Scan for the cell matching the given text and deliver its (X, Y) coordinate at center. 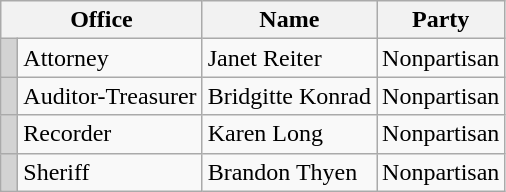
Office (102, 20)
Name (289, 20)
Party (441, 20)
Recorder (110, 134)
Karen Long (289, 134)
Bridgitte Konrad (289, 96)
Attorney (110, 58)
Auditor-Treasurer (110, 96)
Brandon Thyen (289, 172)
Janet Reiter (289, 58)
Sheriff (110, 172)
